Determine the (X, Y) coordinate at the center of the cell enclosing the given text.  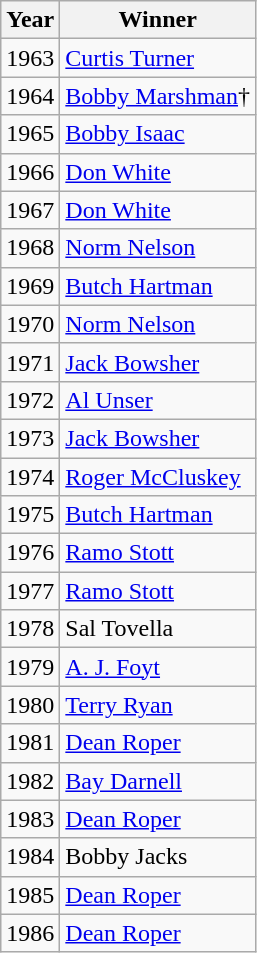
Al Unser (158, 400)
1972 (30, 400)
1966 (30, 172)
1968 (30, 248)
A. J. Foyt (158, 667)
1971 (30, 362)
Bobby Jacks (158, 857)
Roger McCluskey (158, 477)
1973 (30, 438)
1977 (30, 591)
1974 (30, 477)
1969 (30, 286)
1980 (30, 705)
1983 (30, 819)
Bay Darnell (158, 781)
1982 (30, 781)
1964 (30, 96)
Year (30, 20)
1965 (30, 134)
1979 (30, 667)
1984 (30, 857)
Winner (158, 20)
1967 (30, 210)
1963 (30, 58)
Sal Tovella (158, 629)
1985 (30, 895)
1970 (30, 324)
Terry Ryan (158, 705)
1981 (30, 743)
1975 (30, 515)
Curtis Turner (158, 58)
1986 (30, 933)
Bobby Isaac (158, 134)
1976 (30, 553)
1978 (30, 629)
Bobby Marshman† (158, 96)
